Find where the given text appears and provide that cell's center as (X, Y) coordinate. 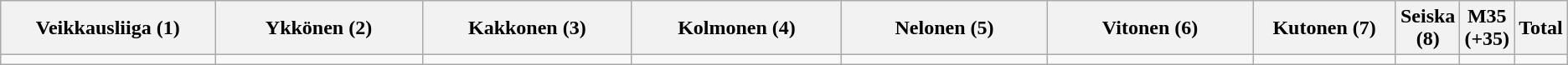
Kakkonen (3) (527, 28)
Vitonen (6) (1149, 28)
Kolmonen (4) (736, 28)
Total (1541, 28)
M35 (+35) (1488, 28)
Nelonen (5) (945, 28)
Seiska (8) (1427, 28)
Ykkönen (2) (319, 28)
Kutonen (7) (1325, 28)
Veikkausliiga (1) (108, 28)
